Provide the [x, y] coordinate of the cell's center where the given text is located.  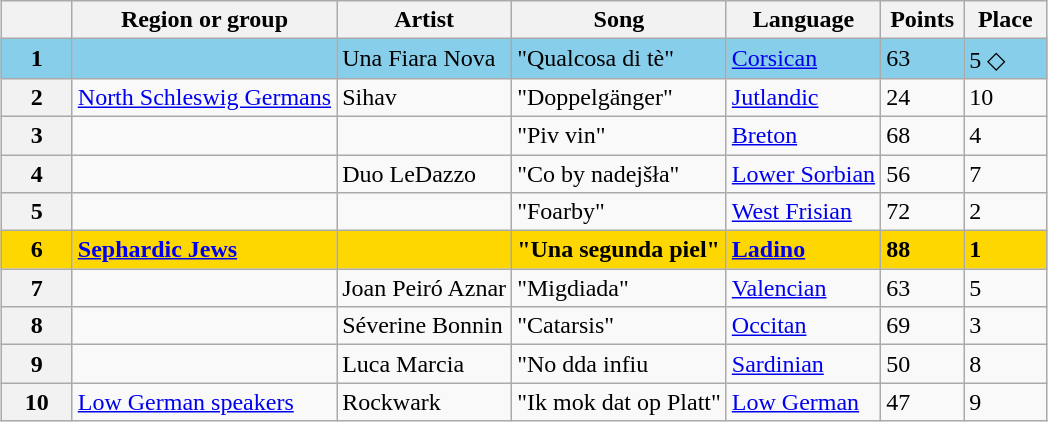
"Migdiada" [620, 288]
50 [922, 364]
72 [922, 212]
Lower Sorbian [803, 173]
Breton [803, 135]
Rockwark [424, 402]
56 [922, 173]
West Frisian [803, 212]
47 [922, 402]
69 [922, 326]
Sephardic Jews [204, 250]
"Doppelgänger" [620, 97]
"Ik mok dat op Platt" [620, 402]
"Piv vin" [620, 135]
Jutlandic [803, 97]
Region or group [204, 20]
6 [36, 250]
Low German [803, 402]
Una Fiara Nova [424, 59]
Place [1006, 20]
Artist [424, 20]
Sardinian [803, 364]
Séverine Bonnin [424, 326]
Corsican [803, 59]
"Catarsis" [620, 326]
Occitan [803, 326]
68 [922, 135]
Sihav [424, 97]
"Qualcosa di tè" [620, 59]
Valencian [803, 288]
"Una segunda piel" [620, 250]
Song [620, 20]
"Co by nadejšła" [620, 173]
Low German speakers [204, 402]
Joan Peiró Aznar [424, 288]
24 [922, 97]
88 [922, 250]
"No dda infiu [620, 364]
North Schleswig Germans [204, 97]
5 ◇ [1006, 59]
Points [922, 20]
Duo LeDazzo [424, 173]
Language [803, 20]
Luca Marcia [424, 364]
Ladino [803, 250]
"Foarby" [620, 212]
